Return (x, y) of the center of cell containing provided text 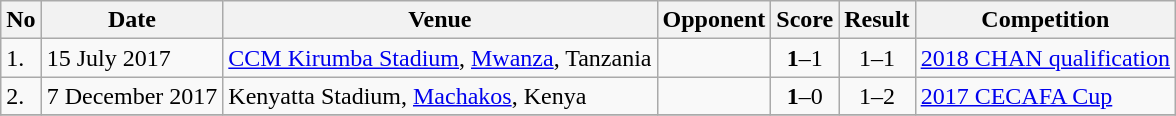
2. (21, 96)
No (21, 20)
CCM Kirumba Stadium, Mwanza, Tanzania (440, 58)
1. (21, 58)
Competition (1045, 20)
Venue (440, 20)
15 July 2017 (132, 58)
Kenyatta Stadium, Machakos, Kenya (440, 96)
7 December 2017 (132, 96)
Result (877, 20)
1–2 (877, 96)
Score (805, 20)
2018 CHAN qualification (1045, 58)
Date (132, 20)
2017 CECAFA Cup (1045, 96)
1–0 (805, 96)
Opponent (714, 20)
